Locate the cell with the specified text and output its (X, Y) center coordinate. 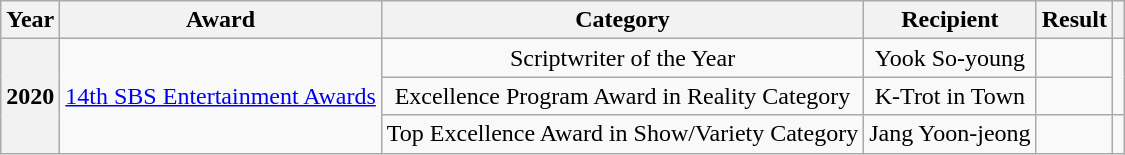
K-Trot in Town (950, 96)
14th SBS Entertainment Awards (221, 96)
Top Excellence Award in Show/Variety Category (622, 134)
Recipient (950, 20)
Category (622, 20)
Jang Yoon-jeong (950, 134)
Yook So-young (950, 58)
Year (30, 20)
Excellence Program Award in Reality Category (622, 96)
Result (1074, 20)
Award (221, 20)
Scriptwriter of the Year (622, 58)
2020 (30, 96)
